Pinpoint the cell where the given text exists, returning its [X, Y] midpoint coordinate. 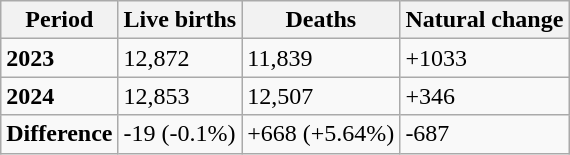
Difference [60, 134]
-19 (-0.1%) [180, 134]
+1033 [484, 58]
12,853 [180, 96]
-687 [484, 134]
Natural change [484, 20]
2024 [60, 96]
+668 (+5.64%) [321, 134]
+346 [484, 96]
2023 [60, 58]
12,872 [180, 58]
12,507 [321, 96]
Period [60, 20]
Deaths [321, 20]
Live births [180, 20]
11,839 [321, 58]
